Return the (x, y) coordinate for the center point of the cell that contains the specified text.  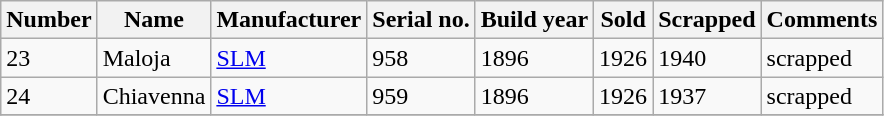
Comments (822, 20)
23 (49, 58)
Manufacturer (289, 20)
Name (154, 20)
Chiavenna (154, 96)
Sold (624, 20)
Maloja (154, 58)
959 (421, 96)
Build year (534, 20)
24 (49, 96)
1940 (707, 58)
958 (421, 58)
Serial no. (421, 20)
Scrapped (707, 20)
Number (49, 20)
1937 (707, 96)
